Search for the cell housing the specified text and yield its (X, Y) center coordinate. 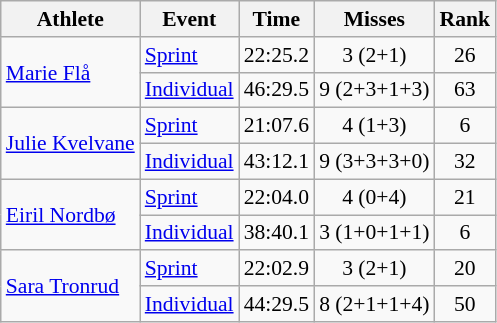
32 (466, 162)
Sara Tronrud (70, 286)
Time (276, 19)
Eiril Nordbø (70, 214)
21:07.6 (276, 126)
21 (466, 197)
3 (1+0+1+1) (374, 233)
Rank (466, 19)
22:04.0 (276, 197)
Julie Kvelvane (70, 144)
4 (1+3) (374, 126)
Marie Flå (70, 72)
Athlete (70, 19)
22:02.9 (276, 269)
9 (2+3+1+3) (374, 90)
9 (3+3+3+0) (374, 162)
50 (466, 304)
63 (466, 90)
46:29.5 (276, 90)
44:29.5 (276, 304)
38:40.1 (276, 233)
Event (190, 19)
20 (466, 269)
4 (0+4) (374, 197)
22:25.2 (276, 55)
Misses (374, 19)
8 (2+1+1+4) (374, 304)
43:12.1 (276, 162)
26 (466, 55)
